Return [X, Y] of the center of cell containing provided text 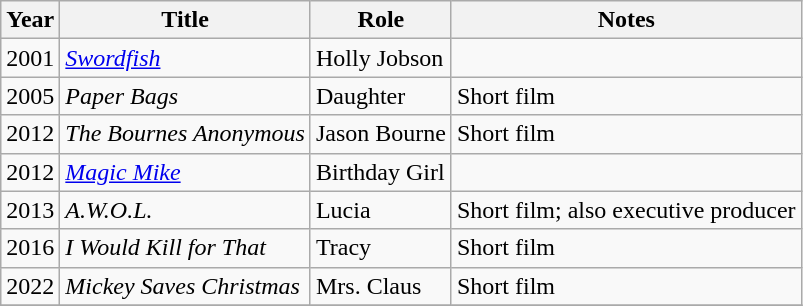
Swordfish [186, 58]
Paper Bags [186, 96]
Holly Jobson [380, 58]
I Would Kill for That [186, 248]
Jason Bourne [380, 134]
Notes [626, 20]
Short film; also executive producer [626, 210]
2005 [30, 96]
Mickey Saves Christmas [186, 286]
2013 [30, 210]
Birthday Girl [380, 172]
2022 [30, 286]
Year [30, 20]
Lucia [380, 210]
Role [380, 20]
The Bournes Anonymous [186, 134]
Daughter [380, 96]
Magic Mike [186, 172]
Mrs. Claus [380, 286]
2016 [30, 248]
A.W.O.L. [186, 210]
Title [186, 20]
Tracy [380, 248]
2001 [30, 58]
